Locate the cell with the specified text and output its [X, Y] center coordinate. 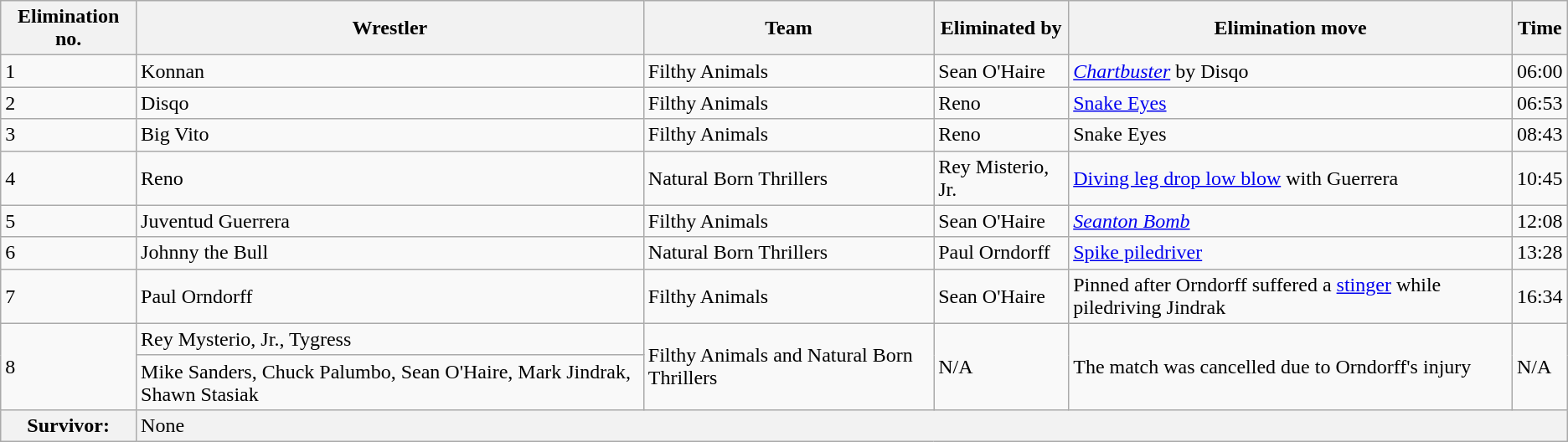
Eliminated by [1002, 28]
Mike Sanders, Chuck Palumbo, Sean O'Haire, Mark Jindrak, Shawn Stasiak [390, 382]
13:28 [1540, 253]
Konnan [390, 71]
Wrestler [390, 28]
Pinned after Orndorff suffered a stinger while piledriving Jindrak [1291, 296]
8 [69, 367]
Team [788, 28]
Spike piledriver [1291, 253]
10:45 [1540, 177]
06:53 [1540, 103]
12:08 [1540, 221]
None [853, 425]
Disqo [390, 103]
06:00 [1540, 71]
Seanton Bomb [1291, 221]
3 [69, 135]
16:34 [1540, 296]
6 [69, 253]
08:43 [1540, 135]
Survivor: [69, 425]
4 [69, 177]
2 [69, 103]
Time [1540, 28]
Big Vito [390, 135]
Elimination move [1291, 28]
Juventud Guerrera [390, 221]
1 [69, 71]
Rey Misterio, Jr. [1002, 177]
Elimination no. [69, 28]
Johnny the Bull [390, 253]
The match was cancelled due to Orndorff's injury [1291, 367]
5 [69, 221]
Filthy Animals and Natural Born Thrillers [788, 367]
7 [69, 296]
Chartbuster by Disqo [1291, 71]
Diving leg drop low blow with Guerrera [1291, 177]
Rey Mysterio, Jr., Tygress [390, 339]
